Return the [x, y] coordinate for the center point of the cell that contains the specified text.  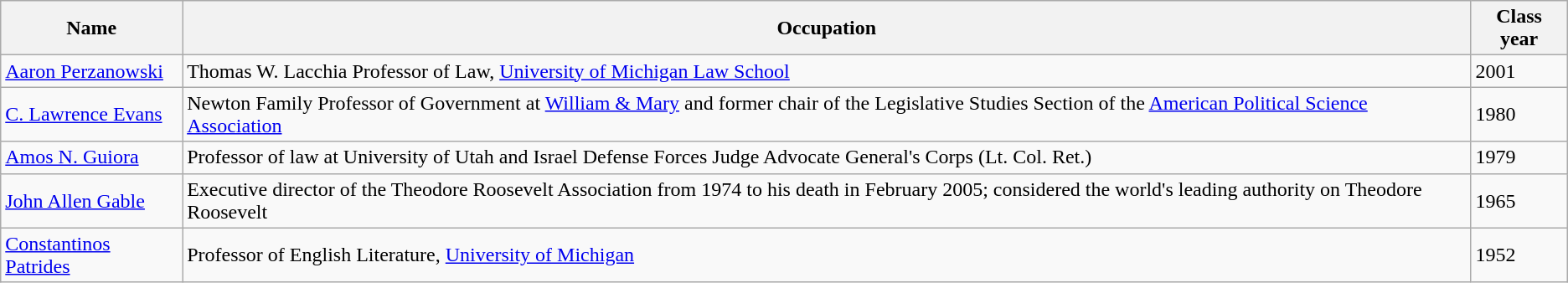
2001 [1519, 71]
Aaron Perzanowski [92, 71]
C. Lawrence Evans [92, 114]
Professor of English Literature, University of Michigan [827, 255]
Occupation [827, 28]
Name [92, 28]
1952 [1519, 255]
1979 [1519, 157]
1980 [1519, 114]
Class year [1519, 28]
1965 [1519, 201]
John Allen Gable [92, 201]
Constantinos Patrides [92, 255]
Amos N. Guiora [92, 157]
Thomas W. Lacchia Professor of Law, University of Michigan Law School [827, 71]
Professor of law at University of Utah and Israel Defense Forces Judge Advocate General's Corps (Lt. Col. Ret.) [827, 157]
